Search for the cell housing the specified text and yield its [X, Y] center coordinate. 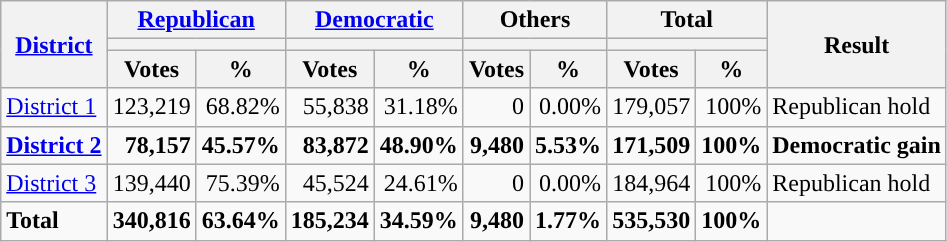
45.57% [240, 145]
185,234 [330, 221]
Republican [196, 20]
83,872 [330, 145]
45,524 [330, 183]
179,057 [652, 107]
District 2 [54, 145]
Others [534, 20]
340,816 [152, 221]
Democratic [374, 20]
34.59% [418, 221]
78,157 [152, 145]
171,509 [652, 145]
75.39% [240, 183]
55,838 [330, 107]
District 1 [54, 107]
123,219 [152, 107]
1.77% [568, 221]
Result [857, 44]
Democratic gain [857, 145]
68.82% [240, 107]
184,964 [652, 183]
139,440 [152, 183]
48.90% [418, 145]
535,530 [652, 221]
63.64% [240, 221]
District 3 [54, 183]
District [54, 44]
24.61% [418, 183]
31.18% [418, 107]
5.53% [568, 145]
